Return the (x, y) coordinate for the center point of the cell that contains the specified text.  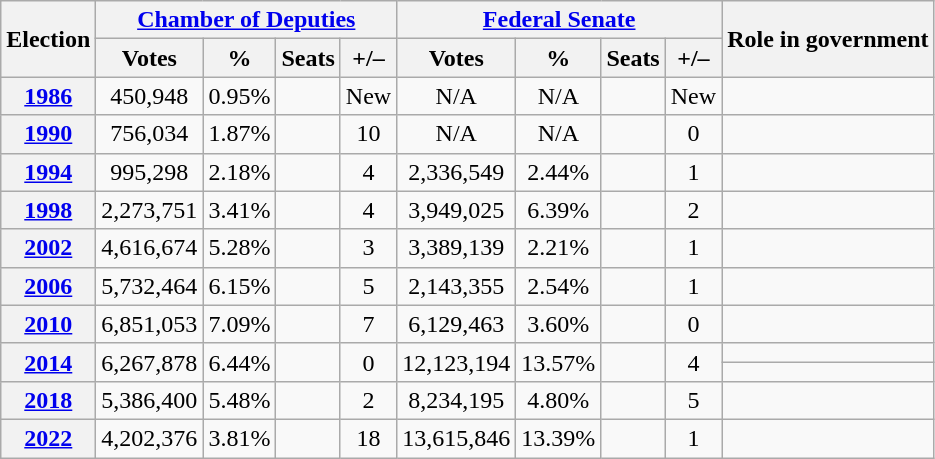
6,851,053 (150, 324)
450,948 (150, 96)
4.80% (558, 400)
12,123,194 (456, 362)
3 (368, 248)
2.44% (558, 172)
6.15% (240, 286)
2002 (48, 248)
995,298 (150, 172)
2022 (48, 438)
2014 (48, 362)
10 (368, 134)
0.95% (240, 96)
756,034 (150, 134)
6,267,878 (150, 362)
Federal Senate (560, 20)
2.18% (240, 172)
4,202,376 (150, 438)
13,615,846 (456, 438)
13.57% (558, 362)
8,234,195 (456, 400)
7 (368, 324)
2018 (48, 400)
2010 (48, 324)
5,386,400 (150, 400)
5.28% (240, 248)
2.21% (558, 248)
1.87% (240, 134)
Role in government (828, 39)
5,732,464 (150, 286)
3,949,025 (456, 210)
7.09% (240, 324)
2,273,751 (150, 210)
4,616,674 (150, 248)
1986 (48, 96)
18 (368, 438)
3,389,139 (456, 248)
6.39% (558, 210)
2,143,355 (456, 286)
2.54% (558, 286)
Election (48, 39)
2006 (48, 286)
3.60% (558, 324)
Chamber of Deputies (246, 20)
13.39% (558, 438)
3.41% (240, 210)
5.48% (240, 400)
1994 (48, 172)
6,129,463 (456, 324)
1990 (48, 134)
1998 (48, 210)
2,336,549 (456, 172)
6.44% (240, 362)
3.81% (240, 438)
